Find where the given text appears and provide that cell's center as (x, y) coordinate. 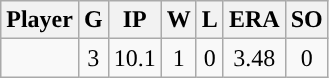
1 (178, 58)
W (178, 20)
ERA (254, 20)
Player (40, 20)
3.48 (254, 58)
IP (134, 20)
10.1 (134, 58)
G (93, 20)
3 (93, 58)
SO (306, 20)
L (210, 20)
